From the cell containing the given text, extract its center point as [X, Y] coordinate. 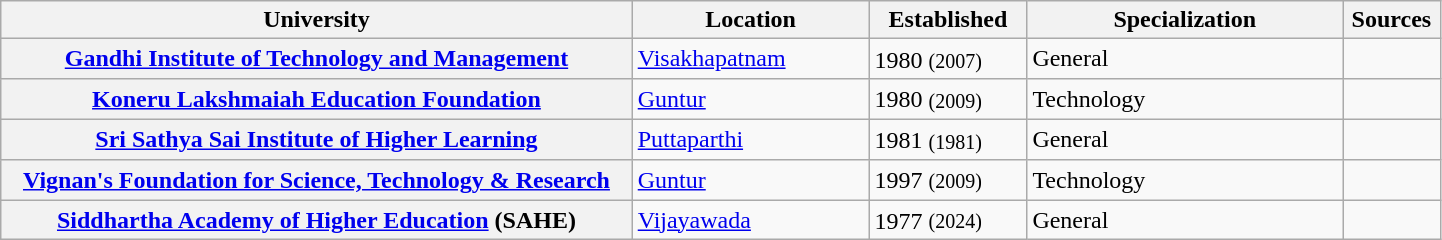
Established [948, 20]
1981 (1981) [948, 139]
1977 (2024) [948, 220]
Vijayawada [750, 220]
Koneru Lakshmaiah Education Foundation [316, 99]
Gandhi Institute of Technology and Management [316, 59]
University [316, 20]
Visakhapatnam [750, 59]
1980 (2007) [948, 59]
Location [750, 20]
Specialization [1185, 20]
Puttaparthi [750, 139]
1997 (2009) [948, 179]
Siddhartha Academy of Higher Education (SAHE) [316, 220]
Vignan's Foundation for Science, Technology & Research [316, 179]
Sri Sathya Sai Institute of Higher Learning [316, 139]
Sources [1392, 20]
1980 (2009) [948, 99]
